Detect which cell encompasses the target text, then output its [x, y] center coordinate. 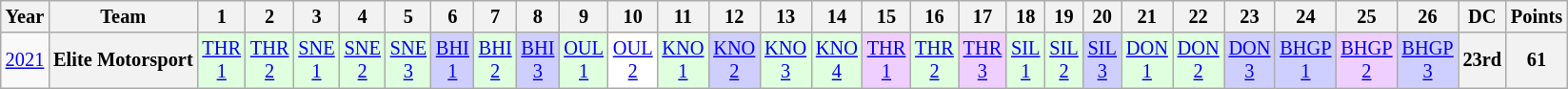
THR3 [982, 60]
18 [1025, 16]
Year [25, 16]
22 [1199, 16]
SIL3 [1102, 60]
BHGP2 [1366, 60]
BHGP3 [1427, 60]
8 [539, 16]
7 [495, 16]
11 [683, 16]
SNE3 [408, 60]
9 [584, 16]
SIL1 [1025, 60]
DON3 [1250, 60]
26 [1427, 16]
KNO2 [734, 60]
19 [1063, 16]
1 [222, 16]
5 [408, 16]
KNO1 [683, 60]
4 [363, 16]
10 [633, 16]
13 [785, 16]
DON1 [1147, 60]
61 [1537, 60]
Points [1537, 16]
BHI3 [539, 60]
24 [1305, 16]
BHI2 [495, 60]
BHI1 [453, 60]
DON2 [1199, 60]
16 [934, 16]
17 [982, 16]
Elite Motorsport [123, 60]
25 [1366, 16]
SNE2 [363, 60]
DC [1482, 16]
6 [453, 16]
OUL2 [633, 60]
20 [1102, 16]
2021 [25, 60]
21 [1147, 16]
SNE1 [316, 60]
12 [734, 16]
23 [1250, 16]
KNO3 [785, 60]
KNO4 [837, 60]
Team [123, 16]
15 [886, 16]
14 [837, 16]
23rd [1482, 60]
BHGP1 [1305, 60]
SIL2 [1063, 60]
OUL1 [584, 60]
3 [316, 16]
2 [269, 16]
